Extract the [x, y] coordinate from the center of the cell holding the provided text.  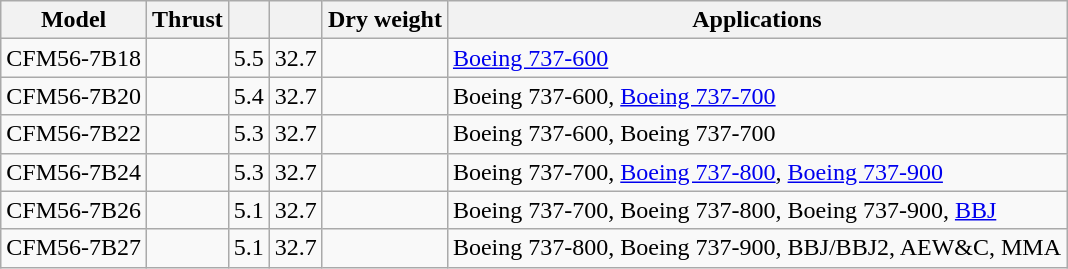
CFM56-7B27 [74, 248]
Boeing 737-800, Boeing 737-900, BBJ/BBJ2, AEW&C, MMA [756, 248]
5.4 [248, 96]
Boeing 737-600 [756, 58]
CFM56-7B18 [74, 58]
Thrust [188, 20]
CFM56-7B22 [74, 134]
Dry weight [384, 20]
CFM56-7B26 [74, 210]
Boeing 737-700, Boeing 737-800, Boeing 737-900, BBJ [756, 210]
5.5 [248, 58]
CFM56-7B20 [74, 96]
CFM56-7B24 [74, 172]
Model [74, 20]
Applications [756, 20]
Boeing 737-700, Boeing 737-800, Boeing 737-900 [756, 172]
